Detect which cell encompasses the target text, then output its [x, y] center coordinate. 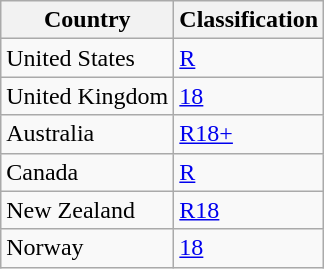
R18+ [249, 134]
R18 [249, 210]
Country [88, 20]
United Kingdom [88, 96]
Australia [88, 134]
New Zealand [88, 210]
Classification [249, 20]
Norway [88, 248]
Canada [88, 172]
United States [88, 58]
